For the text-containing cell, return its midpoint in [x, y] coordinate format. 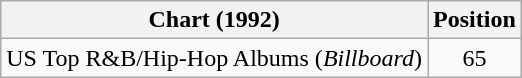
US Top R&B/Hip-Hop Albums (Billboard) [214, 58]
65 [475, 58]
Chart (1992) [214, 20]
Position [475, 20]
